Find where the given text appears and provide that cell's center as [X, Y] coordinate. 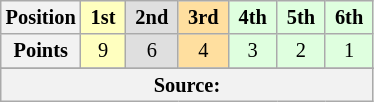
1st [104, 17]
6 [152, 51]
4 [203, 51]
1 [349, 51]
9 [104, 51]
3rd [203, 17]
4th [253, 17]
Position [41, 17]
Source: [187, 85]
5th [301, 17]
Points [41, 51]
2 [301, 51]
2nd [152, 17]
3 [253, 51]
6th [349, 17]
